Capture the cell that displays the provided text and extract its [X, Y] central coordinate. 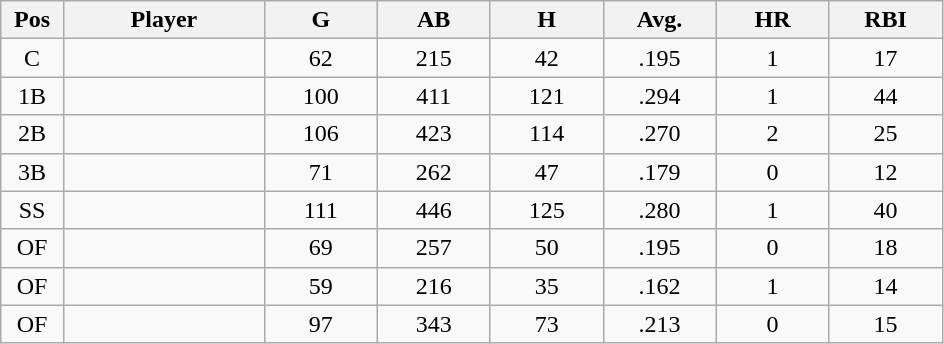
446 [434, 210]
14 [886, 286]
H [546, 20]
RBI [886, 20]
.270 [660, 134]
106 [320, 134]
18 [886, 248]
Avg. [660, 20]
97 [320, 324]
SS [32, 210]
.213 [660, 324]
.162 [660, 286]
125 [546, 210]
343 [434, 324]
50 [546, 248]
.280 [660, 210]
AB [434, 20]
40 [886, 210]
215 [434, 58]
59 [320, 286]
121 [546, 96]
G [320, 20]
.179 [660, 172]
111 [320, 210]
42 [546, 58]
35 [546, 286]
44 [886, 96]
257 [434, 248]
69 [320, 248]
Player [164, 20]
47 [546, 172]
HR [772, 20]
62 [320, 58]
71 [320, 172]
1B [32, 96]
2 [772, 134]
.294 [660, 96]
12 [886, 172]
C [32, 58]
73 [546, 324]
Pos [32, 20]
216 [434, 286]
411 [434, 96]
262 [434, 172]
15 [886, 324]
114 [546, 134]
423 [434, 134]
2B [32, 134]
100 [320, 96]
25 [886, 134]
17 [886, 58]
3B [32, 172]
